Find where the given text appears and provide that cell's center as [X, Y] coordinate. 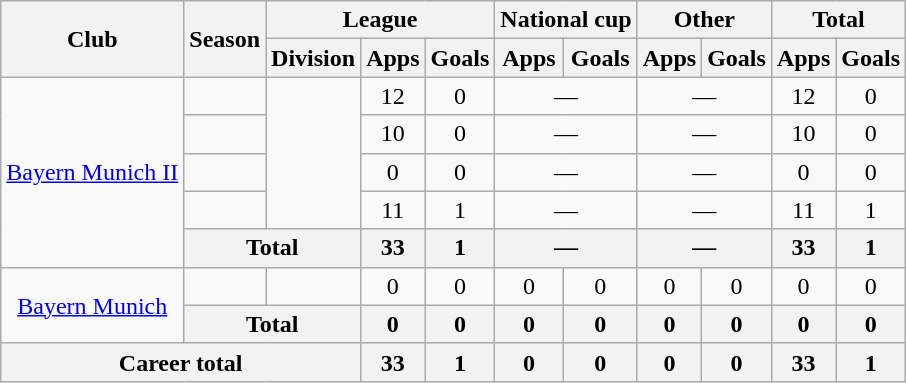
Career total [181, 362]
Other [704, 20]
Season [225, 39]
Bayern Munich II [92, 172]
Club [92, 39]
League [380, 20]
National cup [566, 20]
Division [314, 58]
Bayern Munich [92, 305]
